Output the [x, y] coordinate of the center of the cell containing the given text.  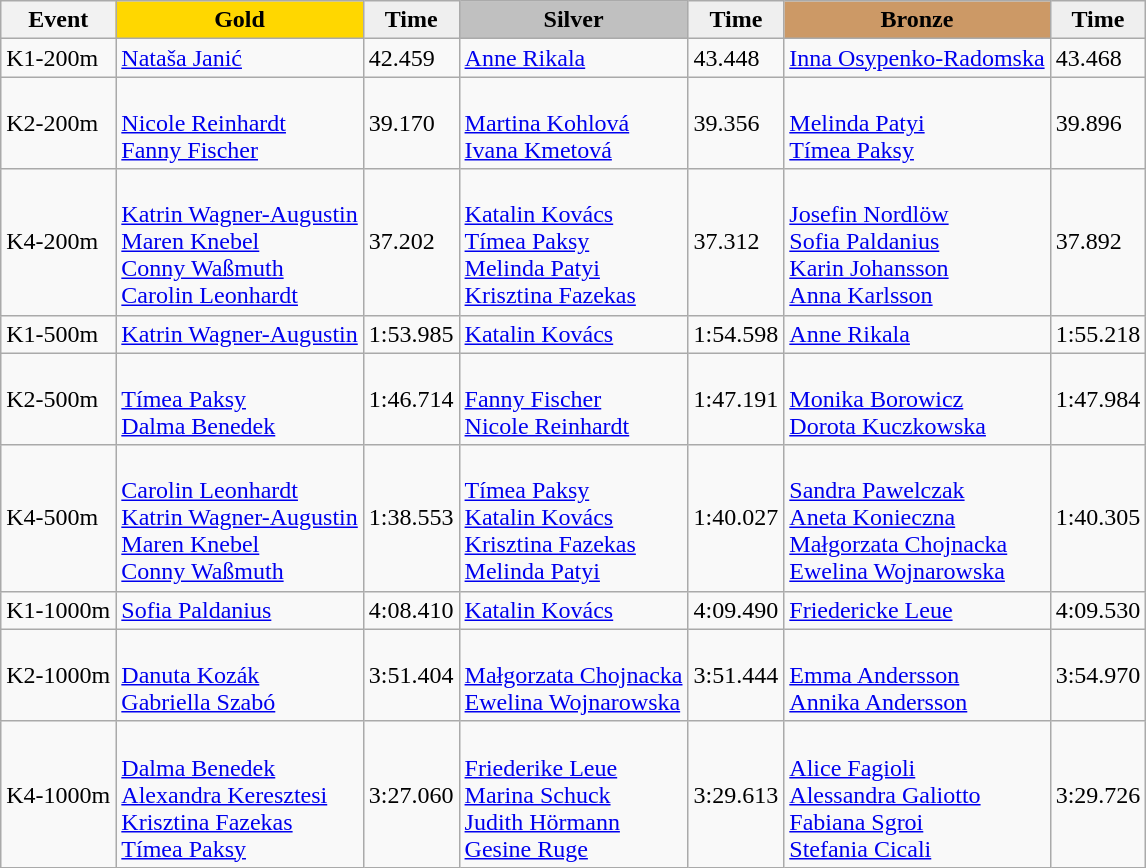
Tímea PaksyDalma Benedek [240, 399]
Josefin NordlöwSofia PaldaniusKarin JohanssonAnna Karlsson [917, 242]
Gold [240, 20]
Nataša Janić [240, 58]
3:54.970 [1098, 675]
Friedericke Leue [917, 610]
Bronze [917, 20]
4:08.410 [411, 610]
1:38.553 [411, 518]
Danuta KozákGabriella Szabó [240, 675]
Tímea PaksyKatalin KovácsKrisztina FazekasMelinda Patyi [574, 518]
43.448 [736, 58]
1:47.191 [736, 399]
Emma AnderssonAnnika Andersson [917, 675]
Nicole ReinhardtFanny Fischer [240, 123]
Melinda PatyiTímea Paksy [917, 123]
K4-1000m [58, 794]
Inna Osypenko-Radomska [917, 58]
Friederike LeueMarina SchuckJudith HörmannGesine Ruge [574, 794]
K4-200m [58, 242]
Katrin Wagner-Augustin [240, 334]
39.896 [1098, 123]
Martina KohlováIvana Kmetová [574, 123]
Silver [574, 20]
39.356 [736, 123]
K2-1000m [58, 675]
42.459 [411, 58]
39.170 [411, 123]
Fanny FischerNicole Reinhardt [574, 399]
Monika BorowiczDorota Kuczkowska [917, 399]
K1-1000m [58, 610]
4:09.530 [1098, 610]
K2-200m [58, 123]
1:53.985 [411, 334]
1:40.027 [736, 518]
Katalin KovácsTímea PaksyMelinda PatyiKrisztina Fazekas [574, 242]
K1-200m [58, 58]
Sandra PawelczakAneta KoniecznaMałgorzata ChojnackaEwelina Wojnarowska [917, 518]
Alice FagioliAlessandra GaliottoFabiana SgroiStefania Cicali [917, 794]
K1-500m [58, 334]
4:09.490 [736, 610]
K4-500m [58, 518]
3:29.613 [736, 794]
1:40.305 [1098, 518]
Sofia Paldanius [240, 610]
K2-500m [58, 399]
1:55.218 [1098, 334]
3:51.404 [411, 675]
37.312 [736, 242]
1:46.714 [411, 399]
37.202 [411, 242]
3:27.060 [411, 794]
3:51.444 [736, 675]
37.892 [1098, 242]
1:47.984 [1098, 399]
Event [58, 20]
3:29.726 [1098, 794]
1:54.598 [736, 334]
Carolin LeonhardtKatrin Wagner-AugustinMaren KnebelConny Waßmuth [240, 518]
Małgorzata ChojnackaEwelina Wojnarowska [574, 675]
43.468 [1098, 58]
Dalma BenedekAlexandra KeresztesiKrisztina FazekasTímea Paksy [240, 794]
Katrin Wagner-AugustinMaren KnebelConny WaßmuthCarolin Leonhardt [240, 242]
